Determine the [x, y] coordinate at the center of the cell enclosing the given text.  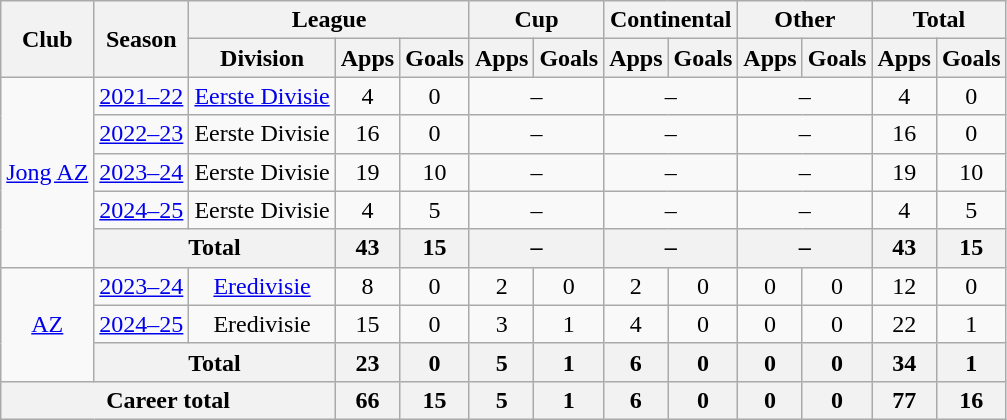
3 [501, 324]
77 [904, 400]
Other [805, 20]
23 [367, 362]
34 [904, 362]
Career total [168, 400]
Division [262, 58]
Jong AZ [48, 172]
Cup [536, 20]
12 [904, 286]
2021–22 [142, 96]
Continental [671, 20]
Club [48, 39]
Season [142, 39]
2022–23 [142, 134]
8 [367, 286]
22 [904, 324]
League [330, 20]
AZ [48, 324]
66 [367, 400]
